Pinpoint the cell where the given text exists, returning its [x, y] midpoint coordinate. 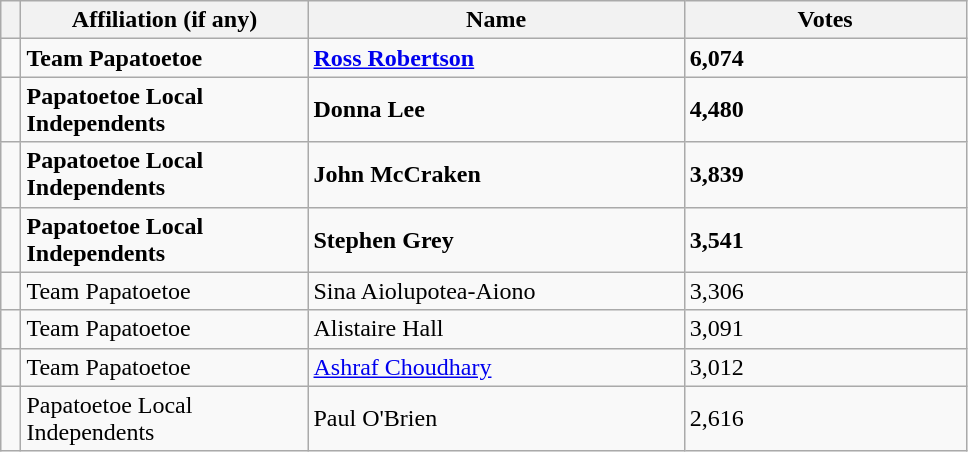
Ross Robertson [496, 58]
Ashraf Choudhary [496, 367]
3,541 [825, 240]
3,091 [825, 329]
6,074 [825, 58]
Stephen Grey [496, 240]
3,012 [825, 367]
3,306 [825, 291]
Affiliation (if any) [164, 20]
John McCraken [496, 174]
Paul O'Brien [496, 418]
Donna Lee [496, 110]
Name [496, 20]
2,616 [825, 418]
3,839 [825, 174]
Alistaire Hall [496, 329]
Sina Aiolupotea-Aiono [496, 291]
4,480 [825, 110]
Votes [825, 20]
